Identify which cell holds the provided text, then report its (x, y) central coordinate. 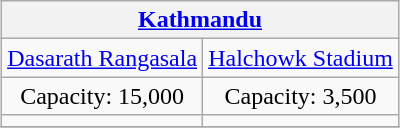
Halchowk Stadium (301, 58)
Capacity: 3,500 (301, 96)
Capacity: 15,000 (102, 96)
Dasarath Rangasala (102, 58)
Kathmandu (200, 20)
